Determine the [x, y] coordinate at the center of the cell enclosing the given text.  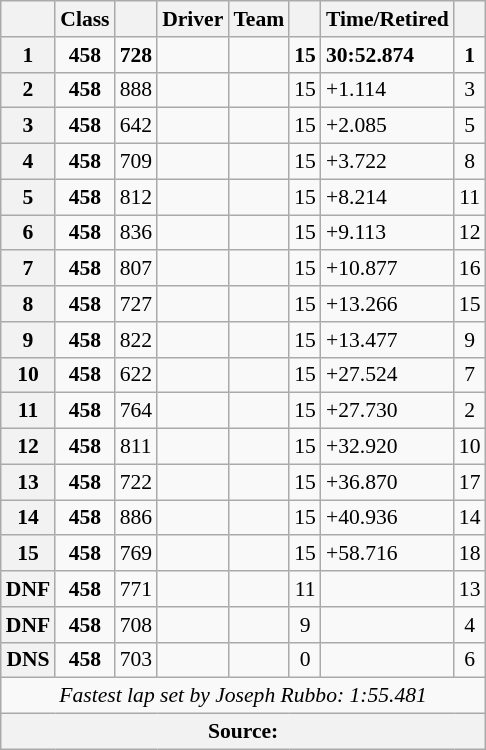
764 [136, 411]
888 [136, 90]
+58.716 [388, 554]
+27.524 [388, 375]
769 [136, 554]
+3.722 [388, 162]
722 [136, 482]
642 [136, 126]
16 [470, 269]
+40.936 [388, 518]
812 [136, 197]
+10.877 [388, 269]
+9.113 [388, 233]
+32.920 [388, 447]
728 [136, 55]
Class [84, 19]
30:52.874 [388, 55]
+27.730 [388, 411]
Source: [244, 732]
836 [136, 233]
703 [136, 660]
709 [136, 162]
17 [470, 482]
727 [136, 304]
18 [470, 554]
708 [136, 625]
+13.477 [388, 340]
807 [136, 269]
886 [136, 518]
Team [258, 19]
811 [136, 447]
622 [136, 375]
Driver [192, 19]
822 [136, 340]
+36.870 [388, 482]
+8.214 [388, 197]
Fastest lap set by Joseph Rubbo: 1:55.481 [244, 696]
771 [136, 589]
+2.085 [388, 126]
0 [305, 660]
+1.114 [388, 90]
DNS [28, 660]
Time/Retired [388, 19]
+13.266 [388, 304]
